Extract the (X, Y) coordinate from the center of the cell holding the provided text.  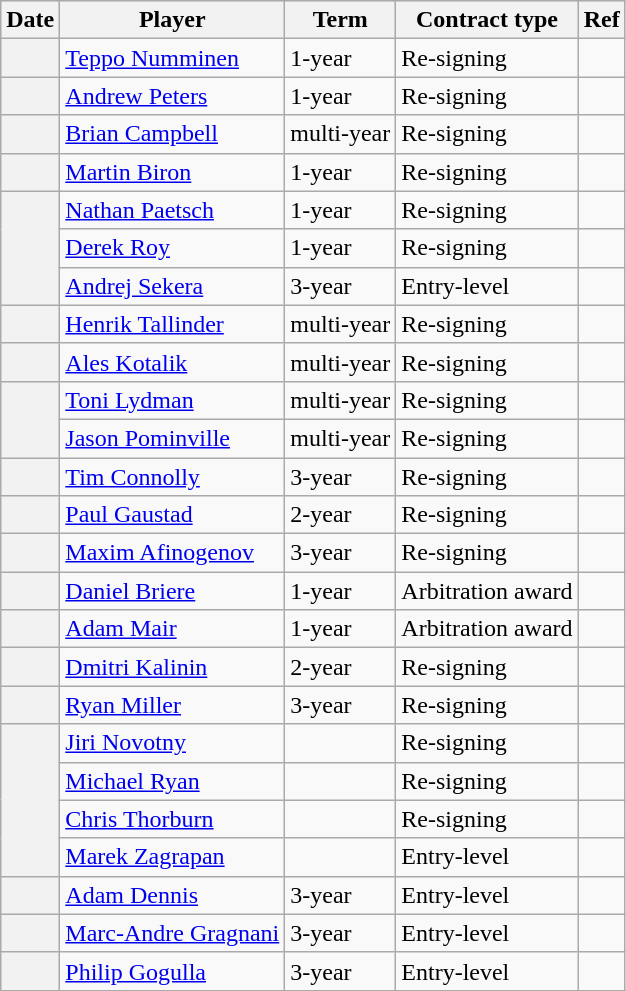
Henrik Tallinder (172, 324)
Contract type (487, 20)
Derek Roy (172, 248)
Marc-Andre Gragnani (172, 933)
Ryan Miller (172, 705)
Dmitri Kalinin (172, 667)
Daniel Briere (172, 591)
Ales Kotalik (172, 362)
Player (172, 20)
Adam Dennis (172, 895)
Teppo Numminen (172, 58)
Michael Ryan (172, 781)
Paul Gaustad (172, 515)
Date (30, 20)
Adam Mair (172, 629)
Ref (602, 20)
Toni Lydman (172, 400)
Andrej Sekera (172, 286)
Nathan Paetsch (172, 210)
Andrew Peters (172, 96)
Martin Biron (172, 172)
Term (340, 20)
Jiri Novotny (172, 743)
Brian Campbell (172, 134)
Maxim Afinogenov (172, 553)
Tim Connolly (172, 477)
Jason Pominville (172, 438)
Chris Thorburn (172, 819)
Marek Zagrapan (172, 857)
Philip Gogulla (172, 971)
